Provide the [x, y] coordinate of the cell's center where the given text is located.  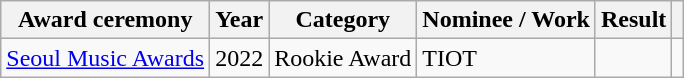
Nominee / Work [506, 20]
Award ceremony [106, 20]
Year [240, 20]
Seoul Music Awards [106, 58]
Result [633, 20]
Category [343, 20]
TIOT [506, 58]
2022 [240, 58]
Rookie Award [343, 58]
